Search for the cell housing the specified text and yield its [X, Y] center coordinate. 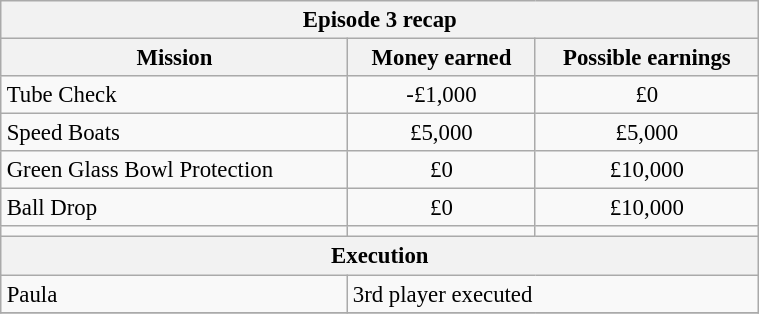
Execution [380, 256]
Money earned [441, 57]
Possible earnings [646, 57]
Ball Drop [174, 208]
Tube Check [174, 95]
Mission [174, 57]
-£1,000 [441, 95]
3rd player executed [552, 293]
Speed Boats [174, 133]
Episode 3 recap [380, 20]
Green Glass Bowl Protection [174, 170]
Paula [174, 293]
